For the text-containing cell, return its midpoint in [X, Y] coordinate format. 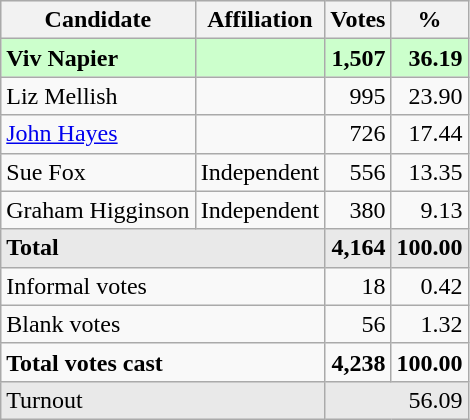
Blank votes [163, 324]
Turnout [163, 400]
380 [358, 210]
% [430, 20]
9.13 [430, 210]
Viv Napier [98, 58]
1,507 [358, 58]
23.90 [430, 96]
556 [358, 172]
Liz Mellish [98, 96]
17.44 [430, 134]
Total [163, 248]
18 [358, 286]
Informal votes [163, 286]
Total votes cast [163, 362]
995 [358, 96]
56.09 [396, 400]
John Hayes [98, 134]
Candidate [98, 20]
56 [358, 324]
Sue Fox [98, 172]
36.19 [430, 58]
1.32 [430, 324]
Votes [358, 20]
13.35 [430, 172]
4,164 [358, 248]
Affiliation [260, 20]
Graham Higginson [98, 210]
4,238 [358, 362]
0.42 [430, 286]
726 [358, 134]
